Search for the cell housing the specified text and yield its (X, Y) center coordinate. 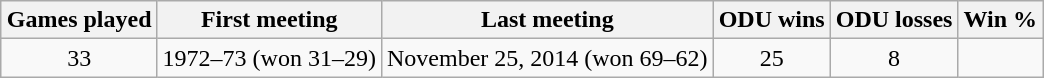
Last meeting (547, 20)
Games played (79, 20)
33 (79, 58)
8 (894, 58)
November 25, 2014 (won 69–62) (547, 58)
ODU wins (772, 20)
25 (772, 58)
First meeting (269, 20)
1972–73 (won 31–29) (269, 58)
ODU losses (894, 20)
Win % (1000, 20)
